From the cell containing the given text, extract its center point as (X, Y) coordinate. 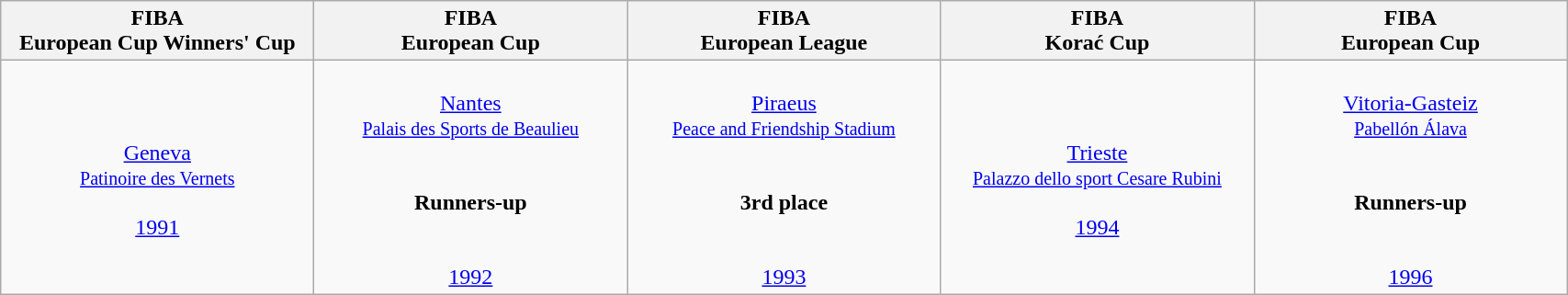
GenevaPatinoire des Vernets1991 (158, 177)
FIBAKorać Cup (1097, 31)
TriestePalazzo dello sport Cesare Rubini1994 (1097, 177)
Vitoria-GasteizPabellón ÁlavaRunners-up1996 (1411, 177)
FIBAEuropean Cup Winners' Cup (158, 31)
FIBAEuropean League (784, 31)
NantesPalais des Sports de BeaulieuRunners-up1992 (470, 177)
PiraeusPeace and Friendship Stadium3rd place1993 (784, 177)
